Output the [X, Y] coordinate of the center of the cell containing the given text.  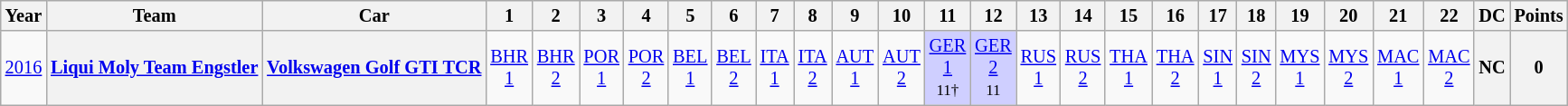
BEL2 [733, 68]
13 [1038, 15]
12 [993, 15]
MYS1 [1299, 68]
MAC1 [1398, 68]
2 [556, 15]
Liqui Moly Team Engstler [154, 68]
Team [154, 15]
GER111† [948, 68]
10 [902, 15]
16 [1176, 15]
15 [1129, 15]
8 [813, 15]
SIN1 [1217, 68]
14 [1083, 15]
2016 [24, 68]
THA1 [1129, 68]
POR1 [600, 68]
NC [1492, 68]
ITA2 [813, 68]
MAC2 [1449, 68]
3 [600, 15]
Car [374, 15]
AUT1 [855, 68]
4 [646, 15]
22 [1449, 15]
21 [1398, 15]
BHR2 [556, 68]
11 [948, 15]
Points [1539, 15]
7 [775, 15]
9 [855, 15]
Year [24, 15]
RUS2 [1083, 68]
18 [1257, 15]
0 [1539, 68]
RUS1 [1038, 68]
BEL1 [690, 68]
SIN2 [1257, 68]
5 [690, 15]
19 [1299, 15]
DC [1492, 15]
AUT2 [902, 68]
BHR1 [509, 68]
17 [1217, 15]
1 [509, 15]
6 [733, 15]
ITA1 [775, 68]
20 [1348, 15]
POR2 [646, 68]
Volkswagen Golf GTI TCR [374, 68]
THA2 [1176, 68]
MYS2 [1348, 68]
GER211 [993, 68]
